Locate the cell with the specified text and output its (X, Y) center coordinate. 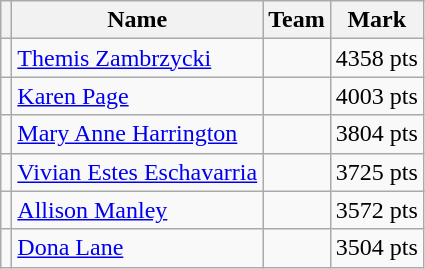
3504 pts (376, 248)
4358 pts (376, 58)
Dona Lane (138, 248)
Vivian Estes Eschavarria (138, 172)
3725 pts (376, 172)
Mark (376, 20)
4003 pts (376, 96)
Mary Anne Harrington (138, 134)
Allison Manley (138, 210)
Team (297, 20)
Karen Page (138, 96)
3572 pts (376, 210)
Themis Zambrzycki (138, 58)
Name (138, 20)
3804 pts (376, 134)
